For the text-containing cell, return its midpoint in (x, y) coordinate format. 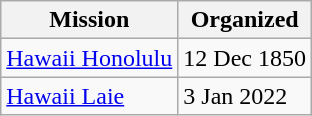
Hawaii Honolulu (90, 58)
12 Dec 1850 (245, 58)
Mission (90, 20)
Hawaii Laie (90, 96)
Organized (245, 20)
3 Jan 2022 (245, 96)
